Determine the [x, y] coordinate at the center of the cell enclosing the given text.  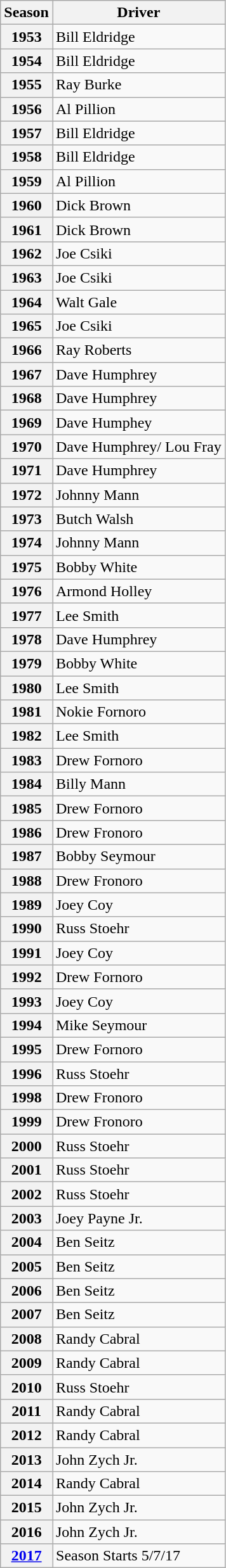
Walt Gale [138, 302]
1992 [27, 977]
Joey Payne Jr. [138, 1218]
2006 [27, 1291]
1998 [27, 1098]
2001 [27, 1170]
1964 [27, 302]
Dave Humphrey/ Lou Fray [138, 447]
2012 [27, 1435]
1999 [27, 1122]
1993 [27, 1001]
2000 [27, 1146]
2009 [27, 1363]
1974 [27, 543]
1979 [27, 663]
1958 [27, 157]
1980 [27, 687]
1971 [27, 471]
1994 [27, 1025]
2011 [27, 1411]
1982 [27, 736]
1953 [27, 37]
2007 [27, 1315]
1989 [27, 905]
1967 [27, 374]
1972 [27, 495]
Ray Burke [138, 85]
Season [27, 13]
1988 [27, 881]
1983 [27, 760]
Armond Holley [138, 591]
2016 [27, 1532]
2017 [27, 1556]
2005 [27, 1266]
1978 [27, 639]
2002 [27, 1194]
2004 [27, 1242]
1966 [27, 350]
2003 [27, 1218]
Billy Mann [138, 784]
1961 [27, 229]
1962 [27, 253]
Bobby Seymour [138, 857]
1986 [27, 832]
1960 [27, 205]
1973 [27, 519]
2013 [27, 1459]
Ray Roberts [138, 350]
2008 [27, 1339]
2010 [27, 1387]
1987 [27, 857]
Dave Humphey [138, 423]
1970 [27, 447]
1976 [27, 591]
1991 [27, 953]
1963 [27, 277]
1985 [27, 808]
1954 [27, 61]
1995 [27, 1049]
Butch Walsh [138, 519]
Nokie Fornoro [138, 712]
1996 [27, 1074]
1990 [27, 929]
1959 [27, 181]
1984 [27, 784]
1975 [27, 567]
1965 [27, 326]
1977 [27, 615]
Driver [138, 13]
1957 [27, 133]
2014 [27, 1484]
1981 [27, 712]
1955 [27, 85]
1969 [27, 423]
1956 [27, 109]
Mike Seymour [138, 1025]
Season Starts 5/7/17 [138, 1556]
2015 [27, 1508]
1968 [27, 398]
